Find where the given text appears and provide that cell's center as [X, Y] coordinate. 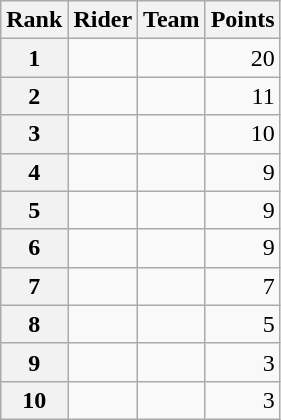
Points [242, 20]
20 [242, 58]
1 [34, 58]
Rider [103, 20]
8 [34, 324]
Team [172, 20]
Rank [34, 20]
11 [242, 96]
2 [34, 96]
6 [34, 248]
4 [34, 172]
